Provide the [x, y] coordinate of the cell's center where the given text is located.  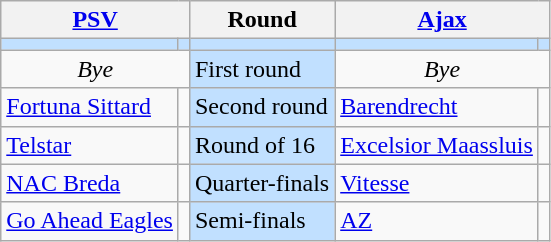
Second round [262, 107]
Telstar [90, 145]
Vitesse [437, 183]
Round of 16 [262, 145]
Fortuna Sittard [90, 107]
Barendrecht [437, 107]
Round [262, 20]
Excelsior Maassluis [437, 145]
NAC Breda [90, 183]
PSV [96, 20]
Quarter-finals [262, 183]
AZ [437, 221]
First round [262, 69]
Go Ahead Eagles [90, 221]
Ajax [442, 20]
Semi-finals [262, 221]
